Determine the (x, y) coordinate at the center of the cell enclosing the given text.  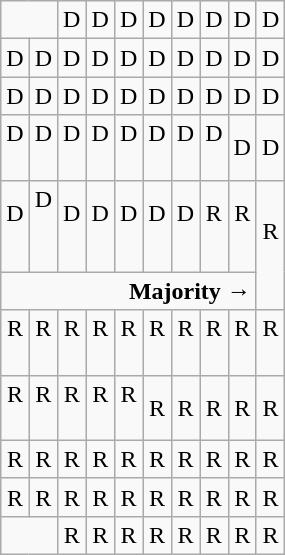
Majority → (129, 291)
